Extract the (X, Y) coordinate from the center of the cell holding the provided text.  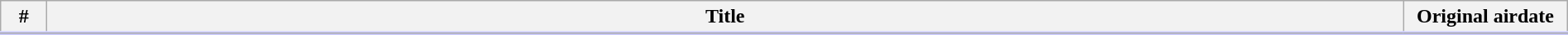
Title (725, 17)
Original airdate (1485, 17)
# (24, 17)
